From the cell containing the given text, extract its center point as [X, Y] coordinate. 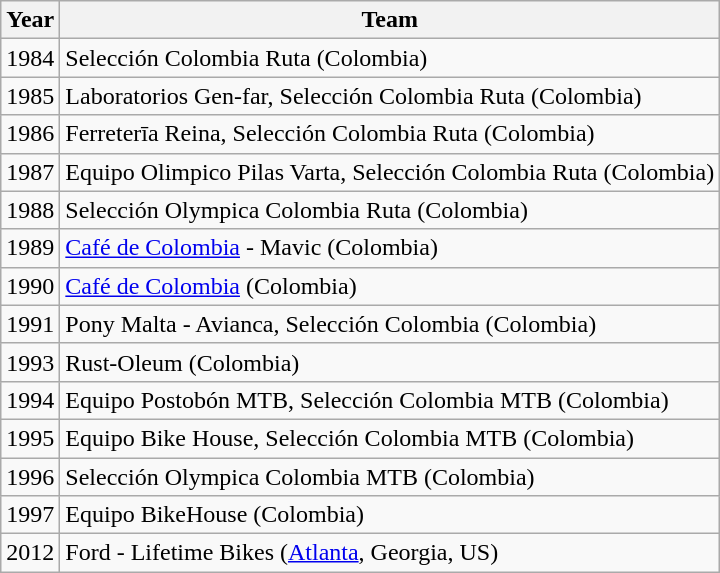
1993 [30, 362]
1985 [30, 96]
Year [30, 20]
1995 [30, 438]
1997 [30, 515]
1984 [30, 58]
Pony Malta - Avianca, Selección Colombia (Colombia) [390, 324]
Rust-Oleum (Colombia) [390, 362]
1994 [30, 400]
1986 [30, 134]
Selección Olympica Colombia MTB (Colombia) [390, 477]
1996 [30, 477]
Team [390, 20]
Café de Colombia - Mavic (Colombia) [390, 248]
Selección Olympica Colombia Ruta (Colombia) [390, 210]
Equipo Olimpico Pilas Varta, Selección Colombia Ruta (Colombia) [390, 172]
1989 [30, 248]
Café de Colombia (Colombia) [390, 286]
2012 [30, 553]
Equipo BikeHouse (Colombia) [390, 515]
Equipo Postobón MTB, Selección Colombia MTB (Colombia) [390, 400]
Equipo Bike House, Selección Colombia MTB (Colombia) [390, 438]
Selección Colombia Ruta (Colombia) [390, 58]
1988 [30, 210]
Ferreterīa Reina, Selección Colombia Ruta (Colombia) [390, 134]
1990 [30, 286]
1991 [30, 324]
1987 [30, 172]
Laboratorios Gen-far, Selección Colombia Ruta (Colombia) [390, 96]
Ford - Lifetime Bikes (Atlanta, Georgia, US) [390, 553]
